Determine the [x, y] coordinate at the center of the cell enclosing the given text.  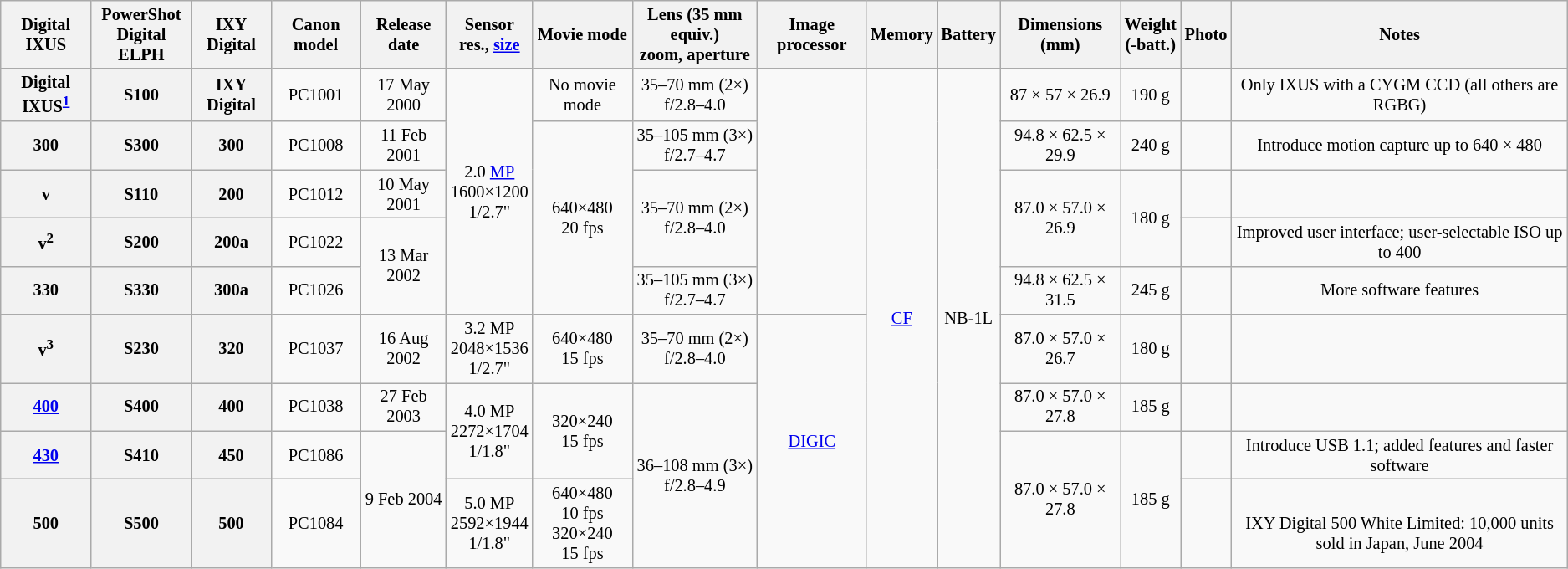
320 [231, 349]
S200 [141, 242]
330 [46, 290]
CF [901, 318]
Photo [1206, 34]
Lens (35 mm equiv.)zoom, aperture [694, 34]
Notes [1400, 34]
Dimensions (mm) [1060, 34]
S410 [141, 455]
Sensorres., size [490, 34]
v [46, 194]
640×480 20 fps [583, 218]
S400 [141, 407]
NB-1L [968, 318]
17 May 2000 [403, 95]
DIGIC [811, 442]
PC1022 [316, 242]
PC1026 [316, 290]
87 × 57 × 26.9 [1060, 95]
IXY Digital 500 White Limited: 10,000 units sold in Japan, June 2004 [1400, 524]
450 [231, 455]
Movie mode [583, 34]
PC1038 [316, 407]
36–108 mm (3×)f/2.8–4.9 [694, 475]
No movie mode [583, 95]
240 g [1151, 146]
94.8 × 62.5 × 31.5 [1060, 290]
245 g [1151, 290]
PC1001 [316, 95]
S300 [141, 146]
640×480 10 fps320×240 15 fps [583, 524]
Canon model [316, 34]
300a [231, 290]
PC1084 [316, 524]
More software features [1400, 290]
PC1086 [316, 455]
S500 [141, 524]
11 Feb 2001 [403, 146]
Release date [403, 34]
PowerShotDigital ELPH [141, 34]
13 Mar 2002 [403, 266]
87.0 × 57.0 × 26.9 [1060, 218]
27 Feb 2003 [403, 407]
Battery [968, 34]
Only IXUS with a CYGM CCD (all others are RGBG) [1400, 95]
S330 [141, 290]
v2 [46, 242]
PC1037 [316, 349]
5.0 MP2592×19441/1.8" [490, 524]
9 Feb 2004 [403, 499]
Digital IXUS1 [46, 95]
94.8 × 62.5 × 29.9 [1060, 146]
v3 [46, 349]
Memory [901, 34]
10 May 2001 [403, 194]
S110 [141, 194]
Digital IXUS [46, 34]
430 [46, 455]
200a [231, 242]
S230 [141, 349]
S100 [141, 95]
16 Aug 2002 [403, 349]
Image processor [811, 34]
PC1008 [316, 146]
Introduce motion capture up to 640 × 480 [1400, 146]
190 g [1151, 95]
Weight(-batt.) [1151, 34]
3.2 MP2048×15361/2.7" [490, 349]
200 [231, 194]
87.0 × 57.0 × 26.7 [1060, 349]
Introduce USB 1.1; added features and faster software [1400, 455]
320×240 15 fps [583, 430]
Improved user interface; user-selectable ISO up to 400 [1400, 242]
4.0 MP2272×17041/1.8" [490, 430]
2.0 MP1600×12001/2.7" [490, 192]
640×480 15 fps [583, 349]
PC1012 [316, 194]
